Return the (X, Y) coordinate for the center point of the cell that contains the specified text.  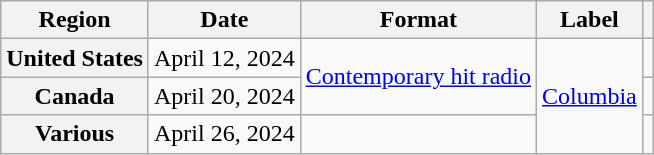
United States (75, 58)
Region (75, 20)
Contemporary hit radio (418, 77)
Label (590, 20)
Canada (75, 96)
April 12, 2024 (224, 58)
Columbia (590, 96)
Format (418, 20)
April 26, 2024 (224, 134)
April 20, 2024 (224, 96)
Date (224, 20)
Various (75, 134)
